Output the [X, Y] coordinate of the center of the cell containing the given text.  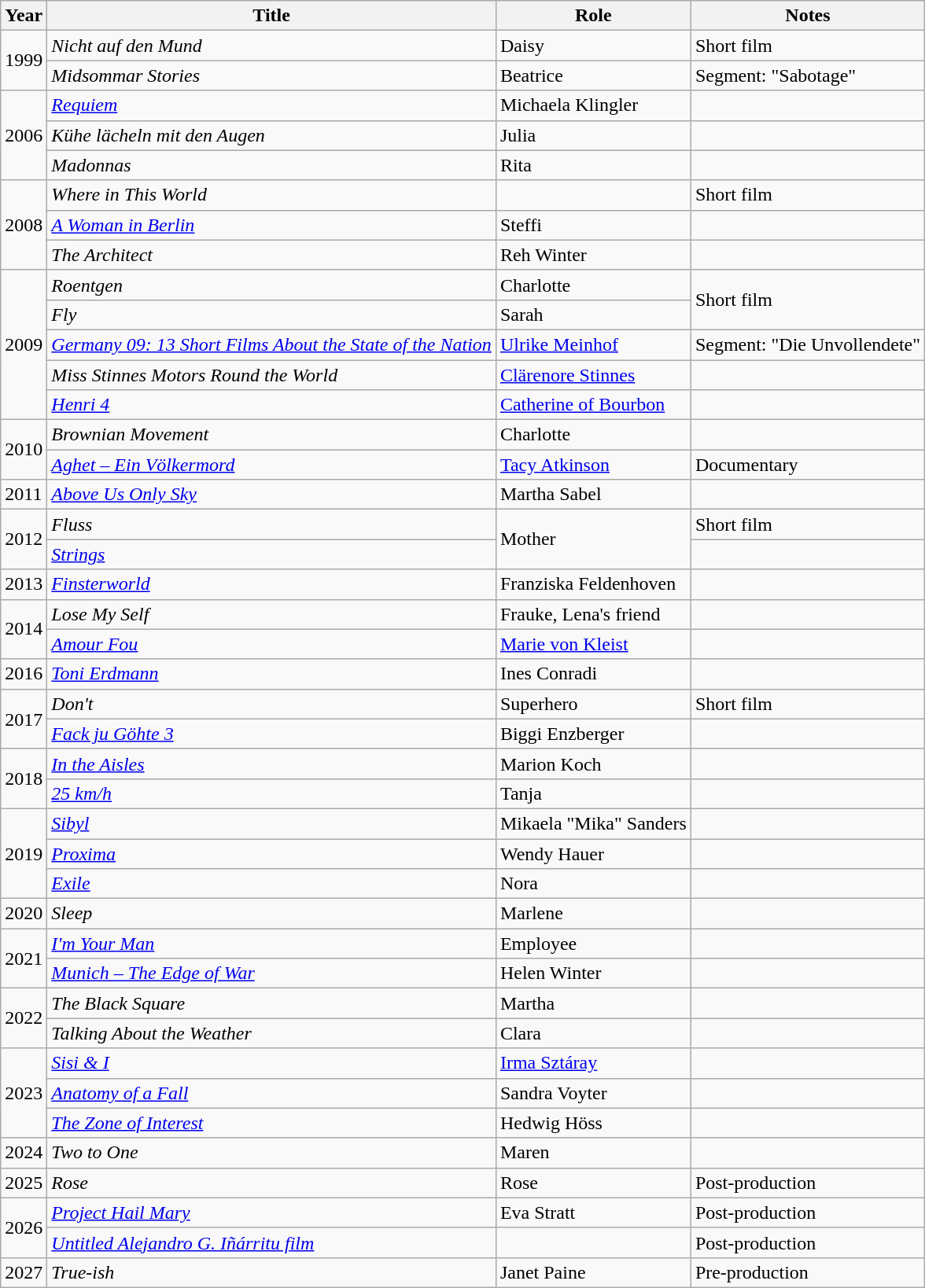
2010 [24, 450]
2026 [24, 1227]
Marion Koch [593, 764]
Martha Sabel [593, 495]
2025 [24, 1183]
Germany 09: 13 Short Films About the State of the Nation [272, 344]
2024 [24, 1153]
Maren [593, 1153]
Beatrice [593, 75]
Mother [593, 539]
Sibyl [272, 823]
Julia [593, 135]
2022 [24, 1018]
The Zone of Interest [272, 1123]
1999 [24, 61]
Sarah [593, 315]
Frauke, Lena's friend [593, 614]
Nora [593, 884]
Henri 4 [272, 405]
Brownian Movement [272, 435]
2009 [24, 344]
2021 [24, 959]
Segment: "Sabotage" [807, 75]
Segment: "Die Unvollendete" [807, 344]
Employee [593, 944]
Wendy Hauer [593, 853]
2018 [24, 778]
Fack ju Göhte 3 [272, 734]
Year [24, 16]
Ines Conradi [593, 674]
Sisi & I [272, 1063]
Finsterworld [272, 584]
2012 [24, 539]
Anatomy of a Fall [272, 1093]
Superhero [593, 704]
Title [272, 16]
Roentgen [272, 285]
2019 [24, 853]
Ulrike Meinhof [593, 344]
Eva Stratt [593, 1213]
Sandra Voyter [593, 1093]
Fluss [272, 524]
Martha [593, 1003]
Exile [272, 884]
Irma Sztáray [593, 1063]
The Architect [272, 255]
Where in This World [272, 195]
Two to One [272, 1153]
Michaela Klingler [593, 105]
Documentary [807, 465]
2020 [24, 914]
Mikaela "Mika" Sanders [593, 823]
Janet Paine [593, 1272]
Miss Stinnes Motors Round the World [272, 375]
Pre-production [807, 1272]
Fly [272, 315]
Biggi Enzberger [593, 734]
Talking About the Weather [272, 1033]
Reh Winter [593, 255]
In the Aisles [272, 764]
2014 [24, 629]
Kühe lächeln mit den Augen [272, 135]
Tacy Atkinson [593, 465]
Sleep [272, 914]
Role [593, 16]
Amour Fou [272, 644]
Nicht auf den Mund [272, 46]
25 km/h [272, 793]
Steffi [593, 225]
Catherine of Bourbon [593, 405]
2011 [24, 495]
Madonnas [272, 165]
2016 [24, 674]
2008 [24, 225]
Rita [593, 165]
2017 [24, 719]
Above Us Only Sky [272, 495]
Notes [807, 16]
I'm Your Man [272, 944]
Aghet – Ein Völkermord [272, 465]
Helen Winter [593, 973]
Don't [272, 704]
Untitled Alejandro G. Iñárritu film [272, 1242]
2013 [24, 584]
Daisy [593, 46]
Toni Erdmann [272, 674]
Midsommar Stories [272, 75]
2027 [24, 1272]
Lose My Self [272, 614]
A Woman in Berlin [272, 225]
The Black Square [272, 1003]
Munich – The Edge of War [272, 973]
Clärenore Stinnes [593, 375]
Marlene [593, 914]
2023 [24, 1093]
Marie von Kleist [593, 644]
Hedwig Höss [593, 1123]
2006 [24, 135]
Proxima [272, 853]
Project Hail Mary [272, 1213]
Strings [272, 554]
True-ish [272, 1272]
Requiem [272, 105]
Tanja [593, 793]
Franziska Feldenhoven [593, 584]
Clara [593, 1033]
